Capture the cell that displays the provided text and extract its [X, Y] central coordinate. 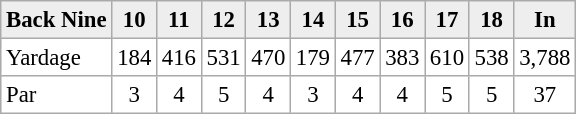
531 [224, 57]
13 [268, 20]
470 [268, 57]
18 [492, 20]
184 [134, 57]
3,788 [545, 57]
477 [358, 57]
14 [314, 20]
383 [402, 57]
538 [492, 57]
37 [545, 95]
416 [180, 57]
11 [180, 20]
610 [448, 57]
12 [224, 20]
16 [402, 20]
15 [358, 20]
Back Nine [56, 20]
17 [448, 20]
179 [314, 57]
10 [134, 20]
Yardage [56, 57]
In [545, 20]
Par [56, 95]
